Scan for the cell matching the given text and deliver its [X, Y] coordinate at center. 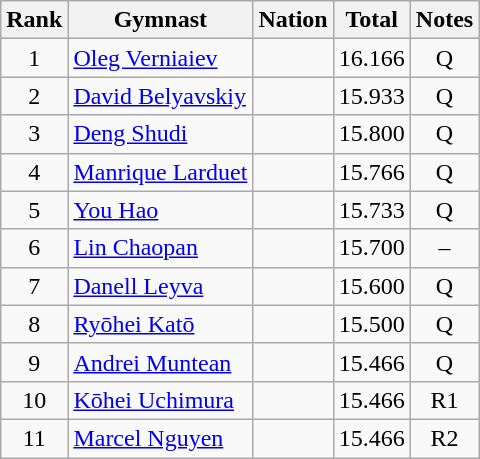
7 [34, 286]
Ryōhei Katō [160, 324]
1 [34, 58]
Notes [444, 20]
Danell Leyva [160, 286]
16.166 [372, 58]
15.933 [372, 96]
15.800 [372, 134]
6 [34, 248]
– [444, 248]
Nation [293, 20]
Rank [34, 20]
15.600 [372, 286]
David Belyavskiy [160, 96]
15.700 [372, 248]
Gymnast [160, 20]
You Hao [160, 210]
9 [34, 362]
15.766 [372, 172]
Manrique Larduet [160, 172]
15.733 [372, 210]
R1 [444, 400]
Kōhei Uchimura [160, 400]
8 [34, 324]
Total [372, 20]
3 [34, 134]
11 [34, 438]
Deng Shudi [160, 134]
Lin Chaopan [160, 248]
15.500 [372, 324]
R2 [444, 438]
4 [34, 172]
10 [34, 400]
Andrei Muntean [160, 362]
Marcel Nguyen [160, 438]
2 [34, 96]
Oleg Verniaiev [160, 58]
5 [34, 210]
